Output the (x, y) coordinate of the center of the cell containing the given text.  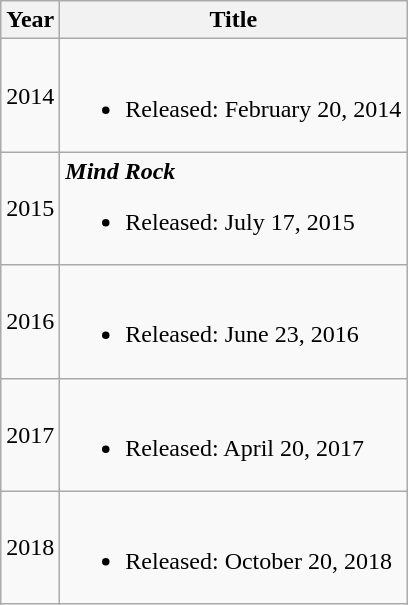
2016 (30, 322)
Released: February 20, 2014 (234, 96)
Mind RockReleased: July 17, 2015 (234, 208)
Year (30, 20)
2014 (30, 96)
2017 (30, 434)
Title (234, 20)
Released: June 23, 2016 (234, 322)
Released: October 20, 2018 (234, 548)
2015 (30, 208)
Released: April 20, 2017 (234, 434)
2018 (30, 548)
